Return the (X, Y) coordinate for the center point of the cell that contains the specified text.  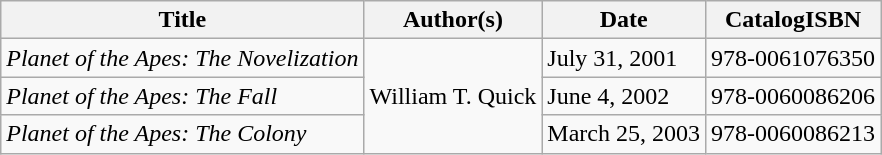
Planet of the Apes: The Novelization (182, 58)
978-0060086213 (794, 134)
Title (182, 20)
978-0061076350 (794, 58)
Planet of the Apes: The Fall (182, 96)
Planet of the Apes: The Colony (182, 134)
June 4, 2002 (624, 96)
CatalogISBN (794, 20)
July 31, 2001 (624, 58)
Date (624, 20)
William T. Quick (453, 96)
Author(s) (453, 20)
978-0060086206 (794, 96)
March 25, 2003 (624, 134)
